Return the [X, Y] coordinate for the center point of the cell that contains the specified text.  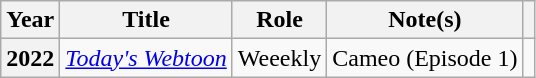
Title [146, 20]
2022 [30, 58]
Role [279, 20]
Weeekly [279, 58]
Cameo (Episode 1) [425, 58]
Year [30, 20]
Note(s) [425, 20]
Today's Webtoon [146, 58]
